For the text-containing cell, return its midpoint in (X, Y) coordinate format. 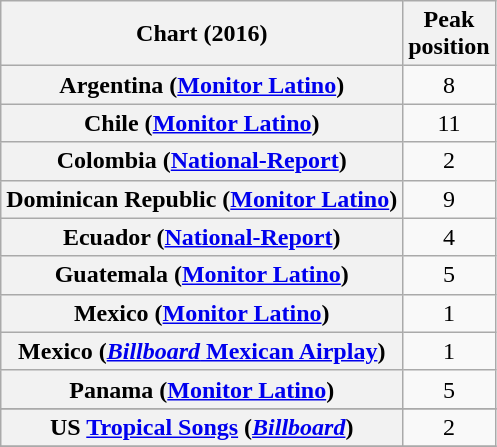
Dominican Republic (Monitor Latino) (202, 199)
9 (449, 199)
Ecuador (National-Report) (202, 237)
8 (449, 85)
11 (449, 123)
Chart (2016) (202, 34)
4 (449, 237)
US Tropical Songs (Billboard) (202, 427)
Guatemala (Monitor Latino) (202, 275)
Panama (Monitor Latino) (202, 389)
Colombia (National-Report) (202, 161)
Mexico (Monitor Latino) (202, 313)
Mexico (Billboard Mexican Airplay) (202, 351)
Chile (Monitor Latino) (202, 123)
Argentina (Monitor Latino) (202, 85)
Peakposition (449, 34)
